Search for the cell housing the specified text and yield its [X, Y] center coordinate. 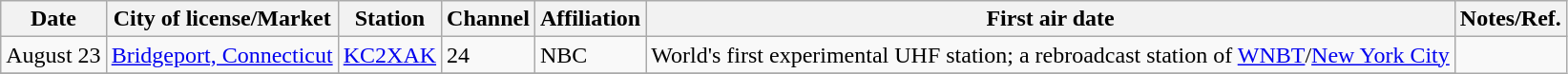
KC2XAK [389, 55]
City of license/Market [221, 19]
August 23 [53, 55]
Station [389, 19]
Date [53, 19]
First air date [1051, 19]
Bridgeport, Connecticut [221, 55]
World's first experimental UHF station; a rebroadcast station of WNBT/New York City [1051, 55]
NBC [590, 55]
Notes/Ref. [1510, 19]
24 [489, 55]
Channel [489, 19]
Affiliation [590, 19]
